Search for the cell housing the specified text and yield its [x, y] center coordinate. 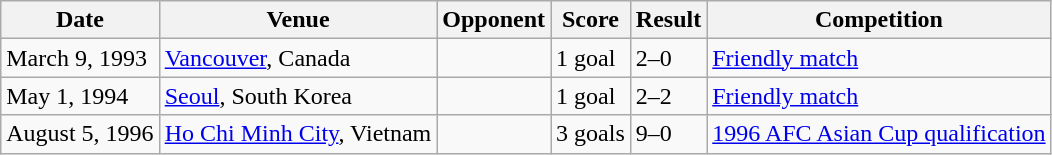
1996 AFC Asian Cup qualification [879, 134]
Opponent [494, 20]
Vancouver, Canada [298, 58]
3 goals [591, 134]
Venue [298, 20]
9–0 [668, 134]
2–2 [668, 96]
Date [80, 20]
August 5, 1996 [80, 134]
Score [591, 20]
May 1, 1994 [80, 96]
2–0 [668, 58]
Competition [879, 20]
March 9, 1993 [80, 58]
Seoul, South Korea [298, 96]
Result [668, 20]
Ho Chi Minh City, Vietnam [298, 134]
